For the text-containing cell, return its midpoint in [x, y] coordinate format. 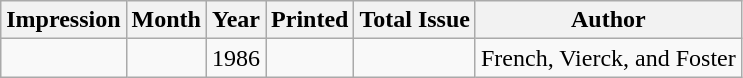
Year [236, 20]
French, Vierck, and Foster [608, 58]
Month [166, 20]
Total Issue [415, 20]
Impression [64, 20]
1986 [236, 58]
Printed [310, 20]
Author [608, 20]
